From the cell containing the given text, extract its center point as [x, y] coordinate. 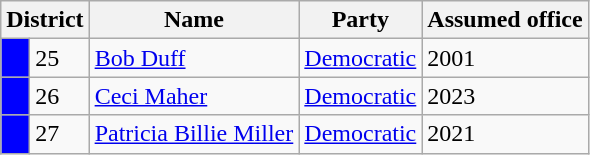
25 [60, 58]
26 [60, 96]
Assumed office [505, 20]
Patricia Billie Miller [194, 134]
Party [360, 20]
27 [60, 134]
Bob Duff [194, 58]
District [45, 20]
2023 [505, 96]
2021 [505, 134]
2001 [505, 58]
Ceci Maher [194, 96]
Name [194, 20]
